Provide the [x, y] coordinate of the cell's center where the given text is located.  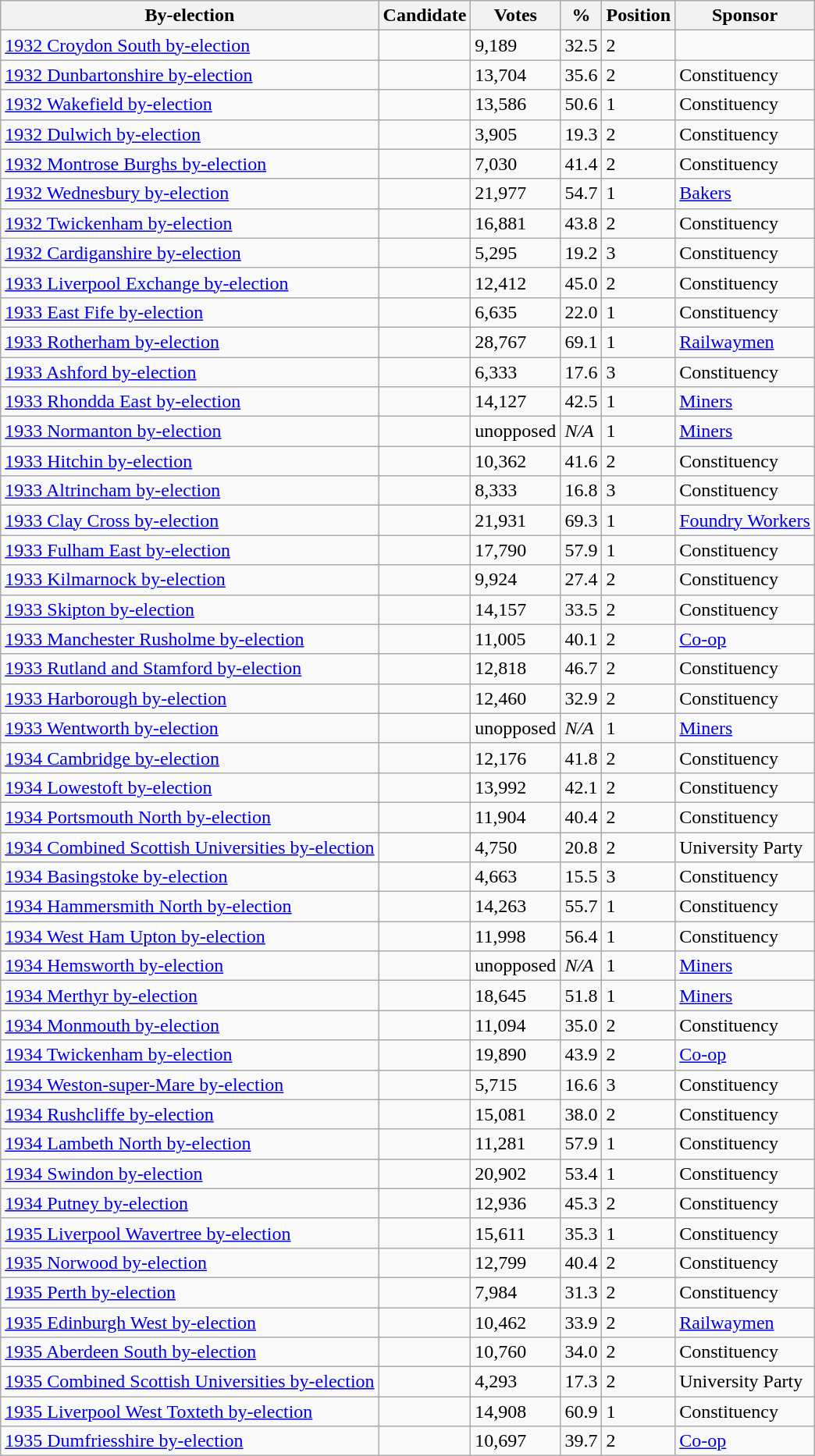
Position [639, 16]
7,984 [515, 1292]
42.5 [581, 402]
53.4 [581, 1174]
15.5 [581, 877]
By-election [190, 16]
40.1 [581, 639]
1932 Wednesbury by-election [190, 194]
18,645 [515, 996]
12,176 [515, 758]
1935 Liverpool West Toxteth by-election [190, 1412]
51.8 [581, 996]
1934 West Ham Upton by-election [190, 936]
54.7 [581, 194]
1935 Edinburgh West by-election [190, 1323]
1934 Basingstoke by-election [190, 877]
12,799 [515, 1262]
1934 Twickenham by-election [190, 1055]
27.4 [581, 580]
1934 Hemsworth by-election [190, 966]
1933 Rotherham by-election [190, 342]
10,697 [515, 1441]
17,790 [515, 550]
1933 Harborough by-election [190, 698]
32.9 [581, 698]
11,998 [515, 936]
20.8 [581, 847]
45.0 [581, 282]
1934 Rushcliffe by-election [190, 1114]
69.3 [581, 520]
20,902 [515, 1174]
Bakers [745, 194]
69.1 [581, 342]
6,635 [515, 312]
17.6 [581, 372]
11,281 [515, 1144]
31.3 [581, 1292]
21,931 [515, 520]
11,094 [515, 1025]
1935 Norwood by-election [190, 1262]
12,936 [515, 1203]
35.6 [581, 75]
33.9 [581, 1323]
13,704 [515, 75]
1935 Aberdeen South by-election [190, 1352]
45.3 [581, 1203]
41.6 [581, 461]
1934 Lowestoft by-election [190, 787]
16,881 [515, 223]
1933 Wentworth by-election [190, 728]
13,586 [515, 105]
39.7 [581, 1441]
1934 Monmouth by-election [190, 1025]
1933 Normanton by-election [190, 431]
1933 Skipton by-election [190, 609]
6,333 [515, 372]
1932 Cardiganshire by-election [190, 253]
10,362 [515, 461]
16.6 [581, 1085]
16.8 [581, 491]
1933 Ashford by-election [190, 372]
1935 Liverpool Wavertree by-election [190, 1233]
15,611 [515, 1233]
1934 Weston-super-Mare by-election [190, 1085]
9,189 [515, 45]
60.9 [581, 1412]
1933 Liverpool Exchange by-election [190, 282]
42.1 [581, 787]
1932 Dulwich by-election [190, 134]
17.3 [581, 1382]
1934 Merthyr by-election [190, 996]
1934 Putney by-election [190, 1203]
7,030 [515, 164]
8,333 [515, 491]
12,412 [515, 282]
35.0 [581, 1025]
Foundry Workers [745, 520]
Candidate [425, 16]
1933 East Fife by-election [190, 312]
1934 Cambridge by-election [190, 758]
14,263 [515, 907]
10,760 [515, 1352]
1934 Hammersmith North by-election [190, 907]
1933 Rutland and Stamford by-election [190, 669]
22.0 [581, 312]
14,157 [515, 609]
1933 Fulham East by-election [190, 550]
28,767 [515, 342]
34.0 [581, 1352]
10,462 [515, 1323]
4,293 [515, 1382]
1934 Swindon by-election [190, 1174]
13,992 [515, 787]
12,818 [515, 669]
Votes [515, 16]
1935 Perth by-election [190, 1292]
19.3 [581, 134]
38.0 [581, 1114]
1933 Manchester Rusholme by-election [190, 639]
43.9 [581, 1055]
% [581, 16]
3,905 [515, 134]
1935 Dumfriesshire by-election [190, 1441]
43.8 [581, 223]
50.6 [581, 105]
1935 Combined Scottish Universities by-election [190, 1382]
41.8 [581, 758]
19.2 [581, 253]
Sponsor [745, 16]
11,005 [515, 639]
4,750 [515, 847]
33.5 [581, 609]
46.7 [581, 669]
32.5 [581, 45]
5,295 [515, 253]
19,890 [515, 1055]
41.4 [581, 164]
1933 Hitchin by-election [190, 461]
1933 Rhondda East by-election [190, 402]
1933 Clay Cross by-election [190, 520]
21,977 [515, 194]
1932 Dunbartonshire by-election [190, 75]
1932 Croydon South by-election [190, 45]
1934 Combined Scottish Universities by-election [190, 847]
1932 Wakefield by-election [190, 105]
12,460 [515, 698]
35.3 [581, 1233]
1932 Twickenham by-election [190, 223]
1932 Montrose Burghs by-election [190, 164]
1934 Portsmouth North by-election [190, 817]
14,127 [515, 402]
5,715 [515, 1085]
4,663 [515, 877]
55.7 [581, 907]
11,904 [515, 817]
9,924 [515, 580]
14,908 [515, 1412]
1933 Altrincham by-election [190, 491]
56.4 [581, 936]
15,081 [515, 1114]
1933 Kilmarnock by-election [190, 580]
1934 Lambeth North by-election [190, 1144]
